Detect which cell encompasses the target text, then output its [X, Y] center coordinate. 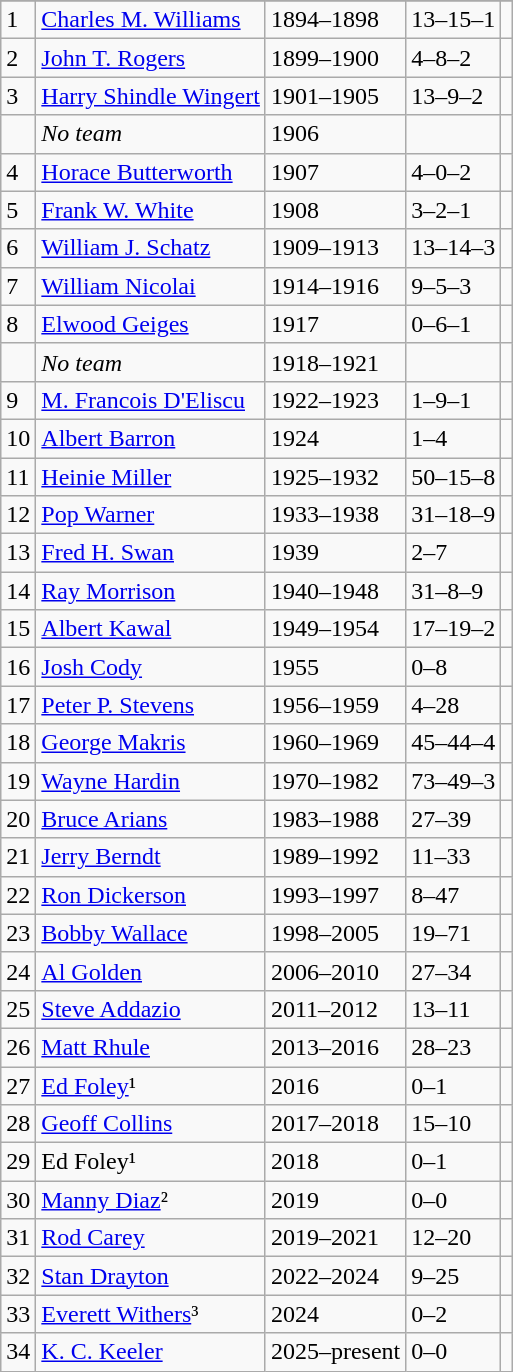
George Makris [151, 743]
21 [18, 857]
2024 [335, 1314]
13–9–2 [454, 96]
1909–1913 [335, 248]
0–6–1 [454, 324]
14 [18, 591]
Fred H. Swan [151, 553]
Harry Shindle Wingert [151, 96]
1908 [335, 210]
3–2–1 [454, 210]
Josh Cody [151, 667]
15 [18, 629]
22 [18, 895]
1–4 [454, 438]
M. Francois D'Eliscu [151, 400]
2 [18, 58]
1939 [335, 553]
William J. Schatz [151, 248]
27 [18, 1085]
Ron Dickerson [151, 895]
5 [18, 210]
2025–present [335, 1352]
19 [18, 781]
1970–1982 [335, 781]
Wayne Hardin [151, 781]
Pop Warner [151, 515]
Steve Addazio [151, 1009]
23 [18, 933]
11 [18, 477]
Bobby Wallace [151, 933]
29 [18, 1162]
1–9–1 [454, 400]
7 [18, 286]
Matt Rhule [151, 1047]
15–10 [454, 1124]
4–28 [454, 705]
9–5–3 [454, 286]
10 [18, 438]
1914–1916 [335, 286]
20 [18, 819]
John T. Rogers [151, 58]
K. C. Keeler [151, 1352]
13–11 [454, 1009]
1940–1948 [335, 591]
31–8–9 [454, 591]
18 [18, 743]
2011–2012 [335, 1009]
31–18–9 [454, 515]
2–7 [454, 553]
50–15–8 [454, 477]
1906 [335, 134]
2013–2016 [335, 1047]
Horace Butterworth [151, 172]
11–33 [454, 857]
4–0–2 [454, 172]
1899–1900 [335, 58]
1925–1932 [335, 477]
3 [18, 96]
9–25 [454, 1276]
2019–2021 [335, 1238]
19–71 [454, 933]
1998–2005 [335, 933]
4–8–2 [454, 58]
25 [18, 1009]
Albert Kawal [151, 629]
34 [18, 1352]
17–19–2 [454, 629]
27–34 [454, 971]
Heinie Miller [151, 477]
32 [18, 1276]
1907 [335, 172]
Elwood Geiges [151, 324]
2022–2024 [335, 1276]
8 [18, 324]
6 [18, 248]
1993–1997 [335, 895]
12 [18, 515]
1918–1921 [335, 362]
2017–2018 [335, 1124]
Jerry Berndt [151, 857]
28–23 [454, 1047]
28 [18, 1124]
16 [18, 667]
1949–1954 [335, 629]
1933–1938 [335, 515]
Rod Carey [151, 1238]
Bruce Arians [151, 819]
Frank W. White [151, 210]
0–2 [454, 1314]
2016 [335, 1085]
Charles M. Williams [151, 20]
Manny Diaz² [151, 1200]
2006–2010 [335, 971]
31 [18, 1238]
13 [18, 553]
Geoff Collins [151, 1124]
12–20 [454, 1238]
1917 [335, 324]
1924 [335, 438]
4 [18, 172]
1922–1923 [335, 400]
1894–1898 [335, 20]
13–15–1 [454, 20]
24 [18, 971]
William Nicolai [151, 286]
27–39 [454, 819]
Peter P. Stevens [151, 705]
2019 [335, 1200]
1960–1969 [335, 743]
1955 [335, 667]
Stan Drayton [151, 1276]
26 [18, 1047]
Everett Withers³ [151, 1314]
1989–1992 [335, 857]
17 [18, 705]
9 [18, 400]
2018 [335, 1162]
1983–1988 [335, 819]
1956–1959 [335, 705]
1901–1905 [335, 96]
30 [18, 1200]
1 [18, 20]
Ray Morrison [151, 591]
13–14–3 [454, 248]
8–47 [454, 895]
Albert Barron [151, 438]
Al Golden [151, 971]
0–8 [454, 667]
73–49–3 [454, 781]
45–44–4 [454, 743]
33 [18, 1314]
